For the text-containing cell, return its midpoint in [x, y] coordinate format. 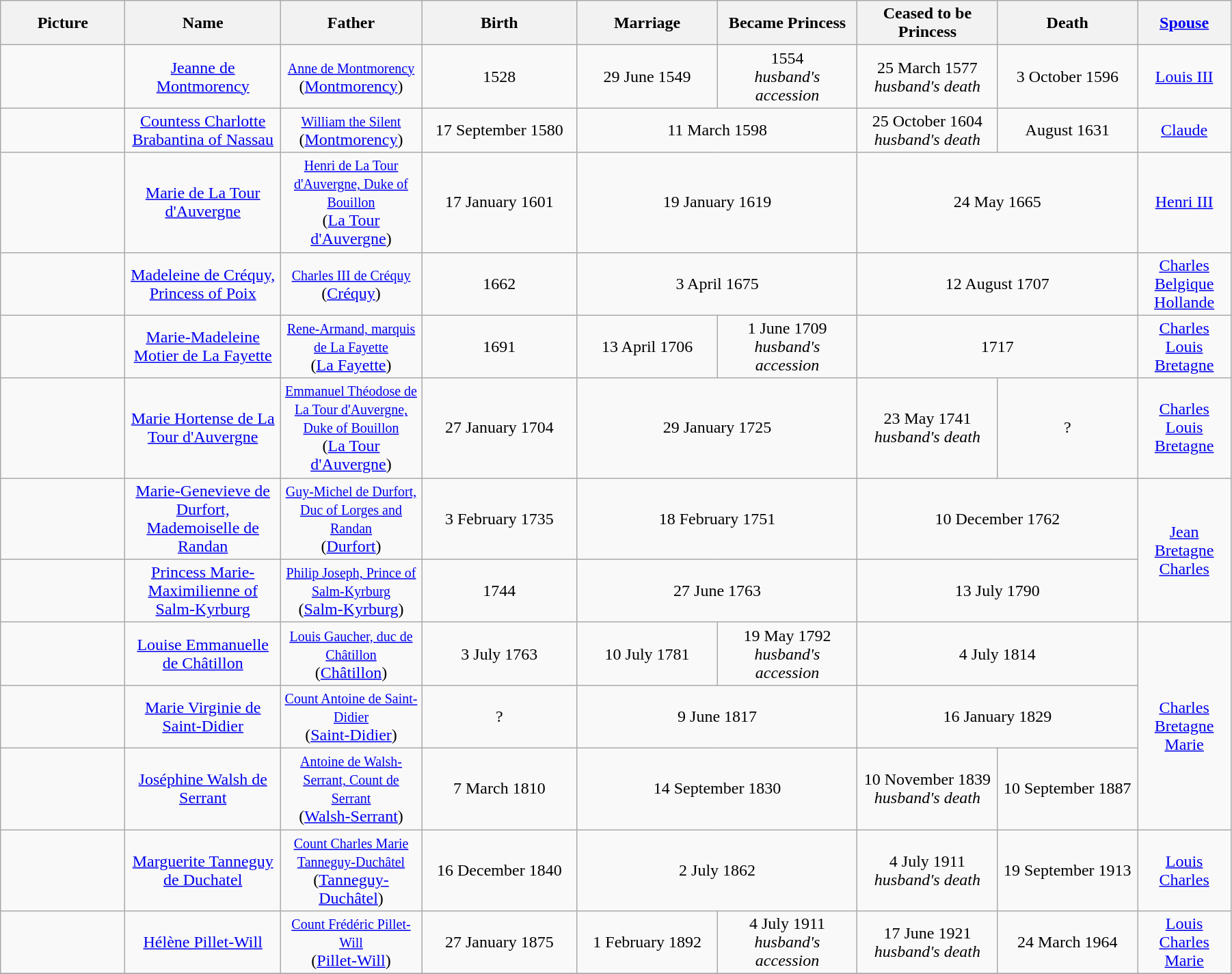
Count Frédéric Pillet-Will(Pillet-Will) [351, 943]
Charles Bretagne Marie [1184, 726]
Jeanne de Montmorency [203, 77]
Marie-Madeleine Motier de La Fayette [203, 347]
12 August 1707 [997, 284]
Jean Bretagne Charles [1184, 550]
Louis III [1184, 77]
1744 [499, 591]
Rene-Armand, marquis de La Fayette(La Fayette) [351, 347]
4 July 1911husband's accession [788, 943]
24 March 1964 [1068, 943]
27 January 1875 [499, 943]
17 January 1601 [499, 202]
Count Antoine de Saint-Didier(Saint-Didier) [351, 716]
Count Charles Marie Tanneguy-Duchâtel(Tanneguy-Duchâtel) [351, 871]
Birth [499, 23]
1662 [499, 284]
Louis Charles Marie [1184, 943]
1717 [997, 347]
Antoine de Walsh-Serrant, Count de Serrant(Walsh-Serrant) [351, 789]
16 December 1840 [499, 871]
Marguerite Tanneguy de Duchatel [203, 871]
William the Silent(Montmorency) [351, 130]
Spouse [1184, 23]
Marriage [647, 23]
Countess Charlotte Brabantina of Nassau [203, 130]
10 November 1839husband's death [927, 789]
25 March 1577husband's death [927, 77]
7 March 1810 [499, 789]
25 October 1604husband's death [927, 130]
27 June 1763 [717, 591]
4 July 1911husband's death [927, 871]
Princess Marie-Maximilienne of Salm-Kyrburg [203, 591]
Henri III [1184, 202]
24 May 1665 [997, 202]
19 May 1792husband's accession [788, 653]
Ceased to be Princess [927, 23]
19 September 1913 [1068, 871]
Marie-Genevieve de Durfort, Mademoiselle de Randan [203, 518]
3 April 1675 [717, 284]
Charles Belgique Hollande [1184, 284]
16 January 1829 [997, 716]
18 February 1751 [717, 518]
29 January 1725 [717, 428]
Anne de Montmorency(Montmorency) [351, 77]
Henri de La Tour d'Auvergne, Duke of Bouillon(La Tour d'Auvergne) [351, 202]
Claude [1184, 130]
Marie de La Tour d'Auvergne [203, 202]
1691 [499, 347]
3 July 1763 [499, 653]
Marie Virginie de Saint-Didier [203, 716]
Louise Emmanuelle de Châtillon [203, 653]
Death [1068, 23]
17 June 1921husband's death [927, 943]
Became Princess [788, 23]
3 October 1596 [1068, 77]
10 September 1887 [1068, 789]
4 July 1814 [997, 653]
27 January 1704 [499, 428]
Madeleine de Créquy, Princess of Poix [203, 284]
10 December 1762 [997, 518]
Emmanuel Théodose de La Tour d'Auvergne, Duke of Bouillon(La Tour d'Auvergne) [351, 428]
9 June 1817 [717, 716]
2 July 1862 [717, 871]
Marie Hortense de La Tour d'Auvergne [203, 428]
13 April 1706 [647, 347]
10 July 1781 [647, 653]
Guy-Michel de Durfort, Duc of Lorges and Randan(Durfort) [351, 518]
11 March 1598 [717, 130]
29 June 1549 [647, 77]
13 July 1790 [997, 591]
Hélène Pillet-Will [203, 943]
23 May 1741husband's death [927, 428]
Father [351, 23]
1 June 1709husband's accession [788, 347]
Name [203, 23]
Philip Joseph, Prince of Salm-Kyrburg(Salm-Kyrburg) [351, 591]
1 February 1892 [647, 943]
Louis Gaucher, duc de Châtillon(Châtillon) [351, 653]
Joséphine Walsh de Serrant [203, 789]
Charles III de Créquy(Créquy) [351, 284]
1554husband's accession [788, 77]
1528 [499, 77]
14 September 1830 [717, 789]
3 February 1735 [499, 518]
Picture [63, 23]
August 1631 [1068, 130]
17 September 1580 [499, 130]
19 January 1619 [717, 202]
Louis Charles [1184, 871]
